Scan for the cell matching the given text and deliver its (X, Y) coordinate at center. 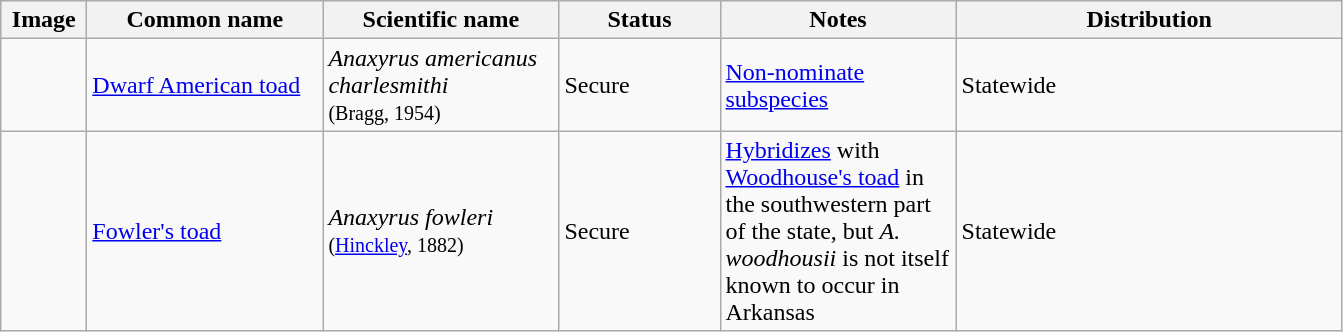
Image (44, 20)
Status (640, 20)
Distribution (1149, 20)
Hybridizes with Woodhouse's toad in the southwestern part of the state, but A. woodhousii is not itself known to occur in Arkansas (838, 231)
Common name (205, 20)
Dwarf American toad (205, 85)
Non-nominate subspecies (838, 85)
Fowler's toad (205, 231)
Anaxyrus americanus charlesmithi(Bragg, 1954) (441, 85)
Scientific name (441, 20)
Notes (838, 20)
Anaxyrus fowleri(Hinckley, 1882) (441, 231)
